For the text-containing cell, return its midpoint in (X, Y) coordinate format. 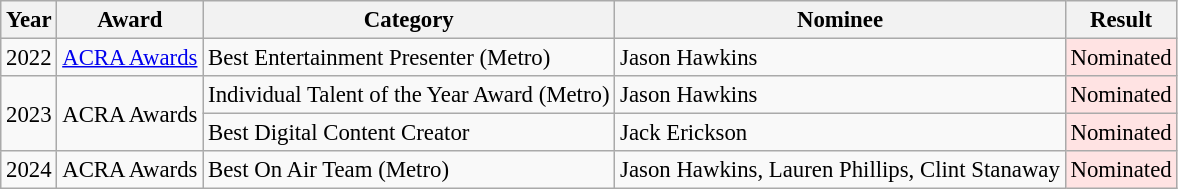
Best Digital Content Creator (409, 133)
Category (409, 20)
Result (1121, 20)
Best Entertainment Presenter (Metro) (409, 58)
2023 (29, 114)
Individual Talent of the Year Award (Metro) (409, 95)
Best On Air Team (Metro) (409, 170)
2022 (29, 58)
Jack Erickson (840, 133)
Award (130, 20)
Nominee (840, 20)
2024 (29, 170)
Jason Hawkins, Lauren Phillips, Clint Stanaway (840, 170)
Year (29, 20)
